Scan for the cell matching the given text and deliver its (X, Y) coordinate at center. 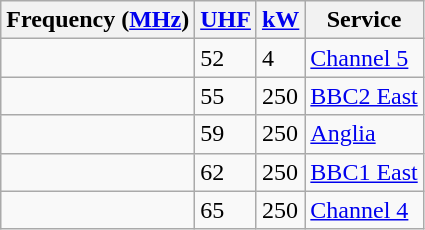
55 (226, 96)
BBC1 East (364, 172)
Channel 4 (364, 210)
Anglia (364, 134)
kW (280, 20)
59 (226, 134)
Frequency (MHz) (98, 20)
Service (364, 20)
62 (226, 172)
4 (280, 58)
BBC2 East (364, 96)
65 (226, 210)
UHF (226, 20)
52 (226, 58)
Channel 5 (364, 58)
